Return (X, Y) of the center of cell containing provided text 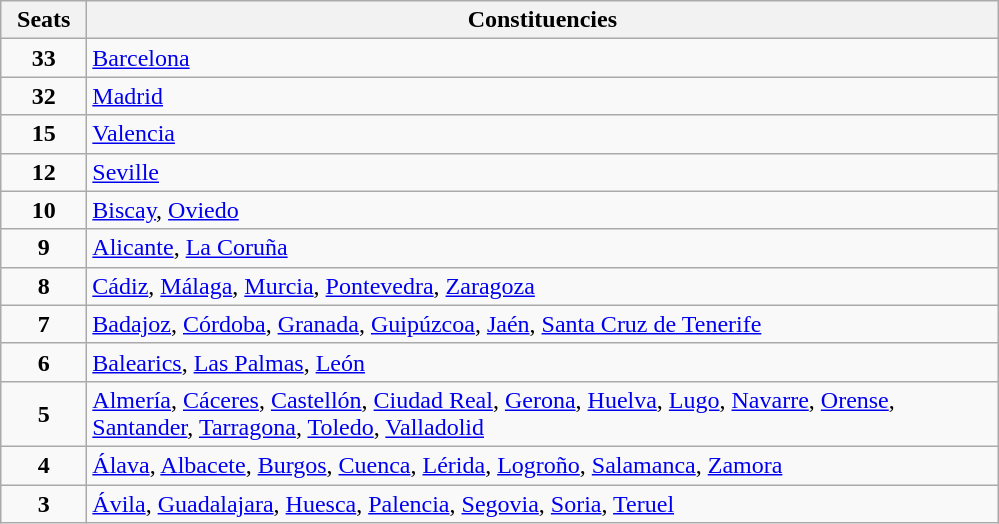
15 (44, 134)
Badajoz, Córdoba, Granada, Guipúzcoa, Jaén, Santa Cruz de Tenerife (542, 324)
32 (44, 96)
33 (44, 58)
12 (44, 172)
4 (44, 465)
Balearics, Las Palmas, León (542, 362)
Madrid (542, 96)
Biscay, Oviedo (542, 210)
Álava, Albacete, Burgos, Cuenca, Lérida, Logroño, Salamanca, Zamora (542, 465)
Almería, Cáceres, Castellón, Ciudad Real, Gerona, Huelva, Lugo, Navarre, Orense, Santander, Tarragona, Toledo, Valladolid (542, 414)
10 (44, 210)
6 (44, 362)
Barcelona (542, 58)
Seats (44, 20)
Alicante, La Coruña (542, 248)
5 (44, 414)
Constituencies (542, 20)
9 (44, 248)
Ávila, Guadalajara, Huesca, Palencia, Segovia, Soria, Teruel (542, 503)
8 (44, 286)
Seville (542, 172)
Valencia (542, 134)
Cádiz, Málaga, Murcia, Pontevedra, Zaragoza (542, 286)
7 (44, 324)
3 (44, 503)
